Determine the (X, Y) coordinate at the center of the cell enclosing the given text.  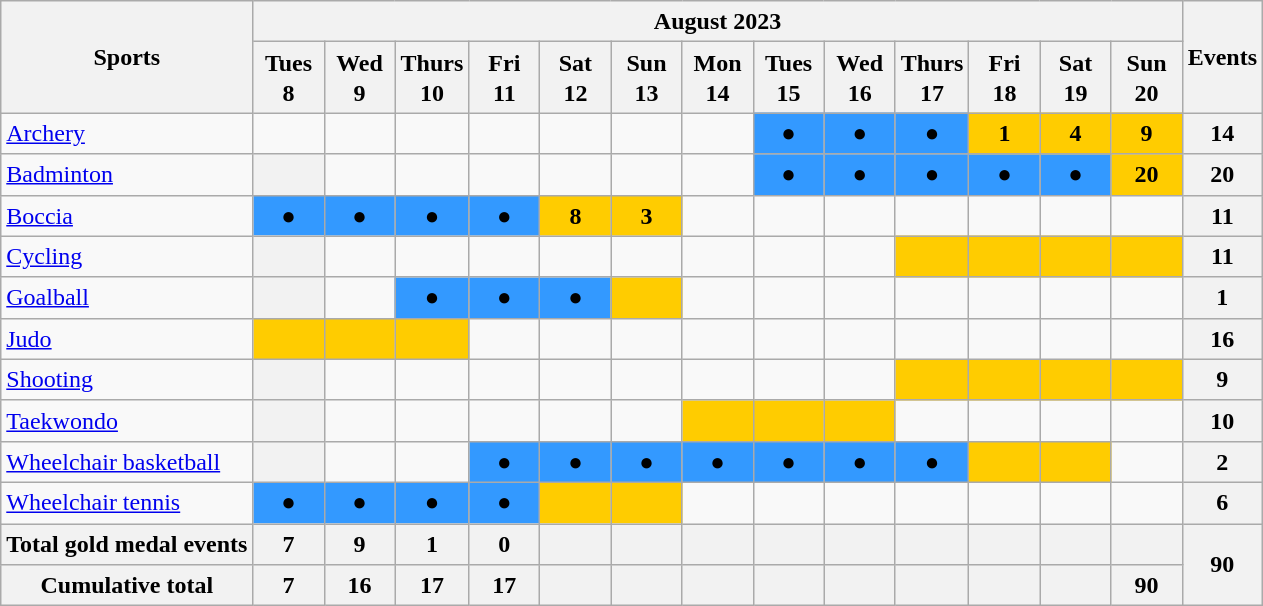
Sat12 (576, 78)
Archery (127, 134)
Thurs17 (932, 78)
Boccia (127, 216)
14 (1222, 134)
Wheelchair tennis (127, 502)
8 (576, 216)
Total gold medal events (127, 544)
Cumulative total (127, 586)
Fri18 (1004, 78)
Cycling (127, 256)
0 (504, 544)
Sports (127, 57)
6 (1222, 502)
Fri11 (504, 78)
Badminton (127, 174)
Tues15 (788, 78)
Wed16 (860, 78)
Judo (127, 338)
Thurs10 (432, 78)
4 (1076, 134)
Sun13 (646, 78)
Goalball (127, 298)
August 2023 (718, 22)
Shooting (127, 380)
Mon14 (718, 78)
Sun20 (1146, 78)
Wheelchair basketball (127, 462)
Taekwondo (127, 420)
Events (1222, 57)
Wed9 (360, 78)
10 (1222, 420)
Sat19 (1076, 78)
2 (1222, 462)
3 (646, 216)
Tues8 (288, 78)
